Search for the cell housing the specified text and yield its (X, Y) center coordinate. 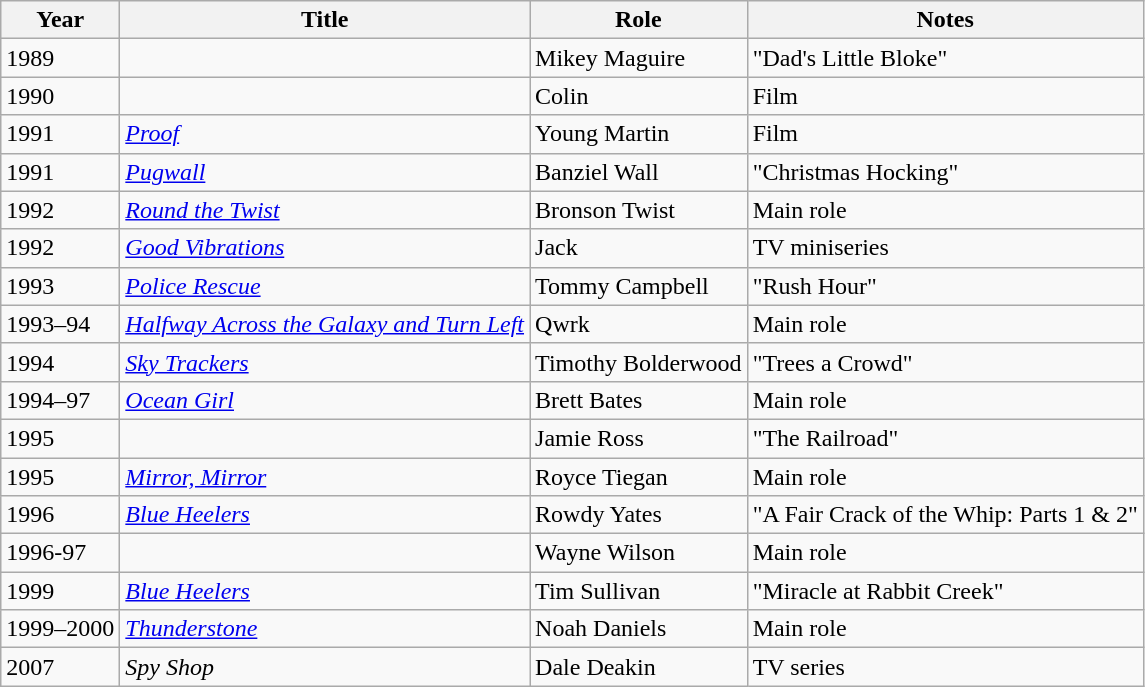
Qwrk (639, 324)
1996-97 (60, 553)
"A Fair Crack of the Whip: Parts 1 & 2" (945, 515)
Spy Shop (325, 667)
TV series (945, 667)
Brett Bates (639, 400)
Pugwall (325, 172)
TV miniseries (945, 248)
Timothy Bolderwood (639, 362)
Year (60, 20)
Dale Deakin (639, 667)
Notes (945, 20)
1999 (60, 591)
Rowdy Yates (639, 515)
"Christmas Hocking" (945, 172)
Thunderstone (325, 629)
Halfway Across the Galaxy and Turn Left (325, 324)
"The Railroad" (945, 438)
Jamie Ross (639, 438)
1989 (60, 58)
"Trees a Crowd" (945, 362)
1994–97 (60, 400)
Banziel Wall (639, 172)
Mirror, Mirror (325, 477)
Proof (325, 134)
Colin (639, 96)
Good Vibrations (325, 248)
Police Rescue (325, 286)
2007 (60, 667)
Young Martin (639, 134)
Tommy Campbell (639, 286)
1993–94 (60, 324)
Wayne Wilson (639, 553)
1994 (60, 362)
1990 (60, 96)
1999–2000 (60, 629)
1993 (60, 286)
Round the Twist (325, 210)
"Rush Hour" (945, 286)
Mikey Maguire (639, 58)
Royce Tiegan (639, 477)
Sky Trackers (325, 362)
"Miracle at Rabbit Creek" (945, 591)
Role (639, 20)
Tim Sullivan (639, 591)
Noah Daniels (639, 629)
Ocean Girl (325, 400)
Bronson Twist (639, 210)
"Dad's Little Bloke" (945, 58)
Title (325, 20)
1996 (60, 515)
Jack (639, 248)
